Find where the given text appears and provide that cell's center as [x, y] coordinate. 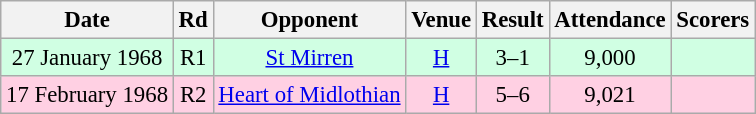
Venue [442, 20]
Result [512, 20]
9,000 [610, 58]
3–1 [512, 58]
17 February 1968 [88, 95]
Attendance [610, 20]
Opponent [310, 20]
Rd [193, 20]
27 January 1968 [88, 58]
5–6 [512, 95]
St Mirren [310, 58]
Scorers [713, 20]
R1 [193, 58]
9,021 [610, 95]
Heart of Midlothian [310, 95]
Date [88, 20]
R2 [193, 95]
